Find where the given text appears and provide that cell's center as [x, y] coordinate. 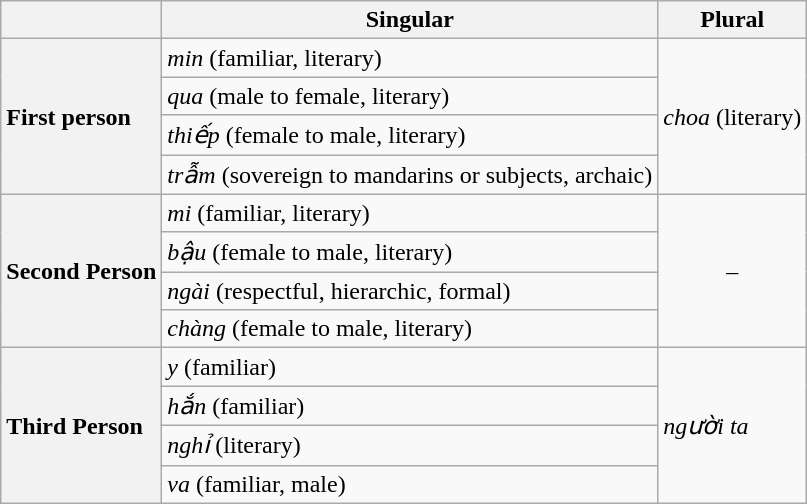
mi (familiar, literary) [410, 213]
qua (male to female, literary) [410, 96]
Second Person [82, 271]
nghỉ (literary) [410, 445]
– [732, 271]
người ta [732, 426]
ngài (respectful, hierarchic, formal) [410, 291]
y (familiar) [410, 367]
va (familiar, male) [410, 484]
Plural [732, 20]
min (familiar, literary) [410, 58]
choa (literary) [732, 116]
trẫm (sovereign to mandarins or subjects, archaic) [410, 174]
First person [82, 116]
chàng (female to male, literary) [410, 329]
Third Person [82, 426]
bậu (female to male, literary) [410, 252]
hắn (familiar) [410, 406]
Singular [410, 20]
thiếp (female to male, literary) [410, 135]
